Capture the cell that displays the provided text and extract its (x, y) central coordinate. 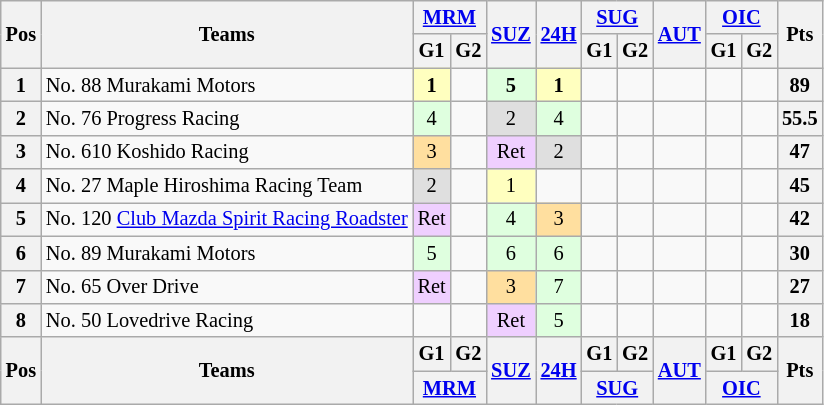
18 (800, 320)
No. 88 Murakami Motors (227, 85)
No. 89 Murakami Motors (227, 253)
8 (21, 320)
27 (800, 287)
45 (800, 186)
No. 610 Koshido Racing (227, 152)
47 (800, 152)
No. 50 Lovedrive Racing (227, 320)
89 (800, 85)
42 (800, 219)
30 (800, 253)
No. 120 Club Mazda Spirit Racing Roadster (227, 219)
No. 76 Progress Racing (227, 118)
55.5 (800, 118)
No. 65 Over Drive (227, 287)
No. 27 Maple Hiroshima Racing Team (227, 186)
